Extract the (x, y) coordinate from the center of the cell holding the provided text.  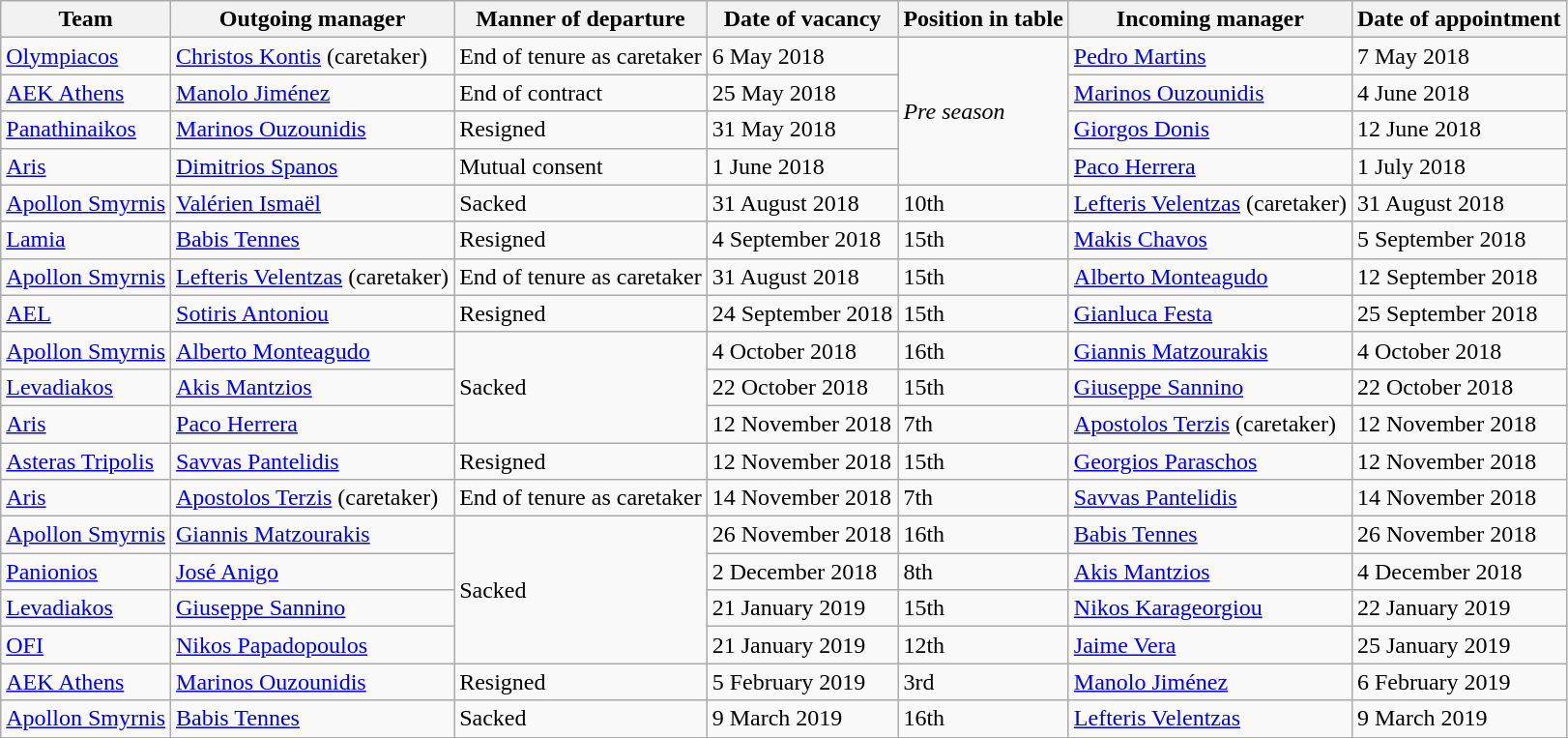
Gianluca Festa (1210, 313)
Asteras Tripolis (86, 461)
10th (983, 203)
OFI (86, 645)
Panionios (86, 572)
Incoming manager (1210, 19)
6 May 2018 (802, 56)
5 September 2018 (1459, 240)
4 September 2018 (802, 240)
Mutual consent (581, 166)
8th (983, 572)
Dimitrios Spanos (313, 166)
Outgoing manager (313, 19)
24 September 2018 (802, 313)
Makis Chavos (1210, 240)
Valérien Ismaël (313, 203)
6 February 2019 (1459, 682)
12th (983, 645)
7 May 2018 (1459, 56)
Jaime Vera (1210, 645)
End of contract (581, 93)
Pedro Martins (1210, 56)
José Anigo (313, 572)
3rd (983, 682)
1 July 2018 (1459, 166)
Panathinaikos (86, 130)
Team (86, 19)
22 January 2019 (1459, 608)
Date of appointment (1459, 19)
5 February 2019 (802, 682)
Date of vacancy (802, 19)
12 September 2018 (1459, 277)
Nikos Papadopoulos (313, 645)
Lamia (86, 240)
Position in table (983, 19)
31 May 2018 (802, 130)
Christos Kontis (caretaker) (313, 56)
Olympiacos (86, 56)
25 May 2018 (802, 93)
Manner of departure (581, 19)
Nikos Karageorgiou (1210, 608)
4 June 2018 (1459, 93)
AEL (86, 313)
Lefteris Velentzas (1210, 719)
2 December 2018 (802, 572)
12 June 2018 (1459, 130)
4 December 2018 (1459, 572)
Sotiris Antoniou (313, 313)
1 June 2018 (802, 166)
Giorgos Donis (1210, 130)
Georgios Paraschos (1210, 461)
Pre season (983, 111)
25 September 2018 (1459, 313)
25 January 2019 (1459, 645)
